Detect which cell encompasses the target text, then output its (X, Y) center coordinate. 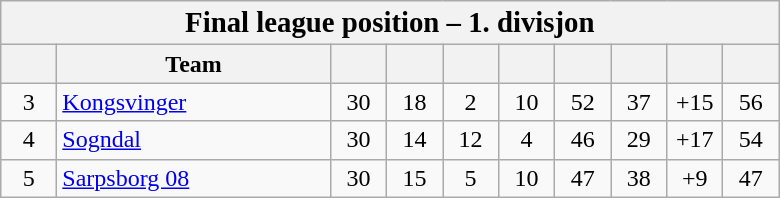
+15 (695, 102)
54 (751, 140)
14 (414, 140)
56 (751, 102)
Final league position – 1. divisjon (390, 23)
38 (639, 178)
29 (639, 140)
15 (414, 178)
Sarpsborg 08 (194, 178)
46 (583, 140)
Team (194, 64)
2 (470, 102)
3 (29, 102)
52 (583, 102)
Kongsvinger (194, 102)
18 (414, 102)
Sogndal (194, 140)
37 (639, 102)
+17 (695, 140)
12 (470, 140)
+9 (695, 178)
